Output the (X, Y) coordinate of the center of the cell containing the given text.  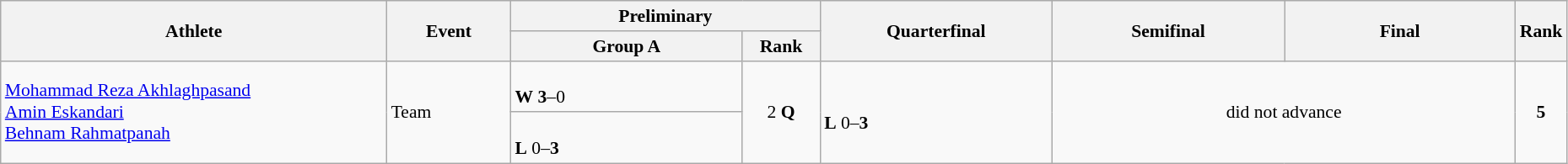
did not advance (1284, 112)
W 3–0 (626, 86)
2 Q (781, 112)
Quarterfinal (936, 30)
Athlete (194, 30)
Mohammad Reza Akhlaghpasand Amin Eskandari Behnam Rahmatpanah (194, 112)
5 (1542, 112)
Team (449, 112)
Final (1400, 30)
Preliminary (665, 16)
Group A (626, 46)
Semifinal (1169, 30)
Event (449, 30)
